Return [X, Y] of the center of cell containing provided text 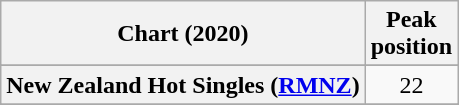
Chart (2020) [183, 34]
New Zealand Hot Singles (RMNZ) [183, 85]
Peakposition [411, 34]
22 [411, 85]
